Extract the (X, Y) coordinate from the center of the cell holding the provided text.  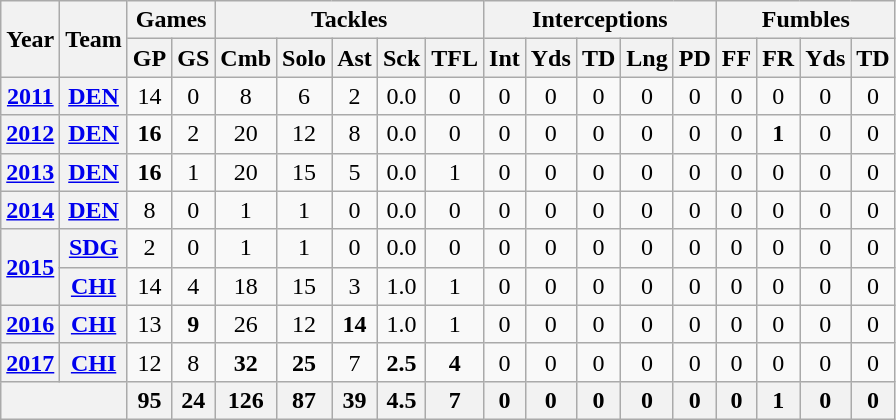
Int (505, 58)
Lng (647, 58)
39 (355, 400)
2013 (30, 172)
5 (355, 172)
13 (149, 324)
25 (304, 362)
TFL (455, 58)
9 (194, 324)
Solo (304, 58)
6 (304, 96)
Year (30, 39)
Team (94, 39)
FR (778, 58)
3 (355, 286)
Ast (355, 58)
95 (149, 400)
18 (246, 286)
2014 (30, 210)
24 (194, 400)
FF (736, 58)
32 (246, 362)
126 (246, 400)
GS (194, 58)
2011 (30, 96)
GP (149, 58)
PD (694, 58)
87 (304, 400)
2016 (30, 324)
Sck (401, 58)
Tackles (350, 20)
26 (246, 324)
Games (170, 20)
2017 (30, 362)
Interceptions (600, 20)
2015 (30, 267)
4.5 (401, 400)
SDG (94, 248)
Fumbles (806, 20)
Cmb (246, 58)
2.5 (401, 362)
2012 (30, 134)
